Return the (x, y) coordinate for the center point of the cell that contains the specified text.  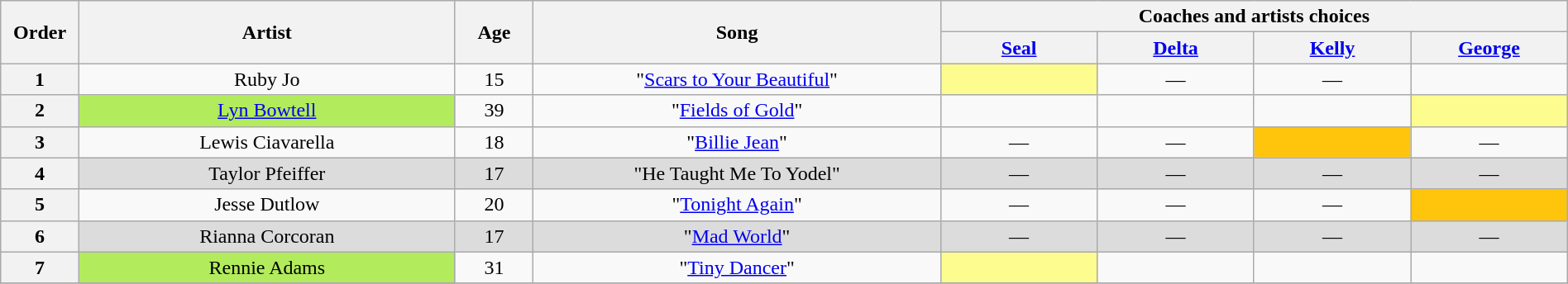
Taylor Pfeiffer (266, 173)
Age (495, 32)
Ruby Jo (266, 79)
18 (495, 142)
7 (40, 267)
Delta (1176, 48)
Lyn Bowtell (266, 111)
15 (495, 79)
Order (40, 32)
Lewis Ciavarella (266, 142)
Seal (1019, 48)
"Fields of Gold" (738, 111)
Artist (266, 32)
Coaches and artists choices (1254, 17)
Kelly (1331, 48)
6 (40, 236)
31 (495, 267)
20 (495, 205)
George (1489, 48)
39 (495, 111)
1 (40, 79)
5 (40, 205)
Rennie Adams (266, 267)
2 (40, 111)
3 (40, 142)
"Billie Jean" (738, 142)
"Scars to Your Beautiful" (738, 79)
4 (40, 173)
Rianna Corcoran (266, 236)
"Tonight Again" (738, 205)
"Mad World" (738, 236)
"He Taught Me To Yodel" (738, 173)
Jesse Dutlow (266, 205)
"Tiny Dancer" (738, 267)
Song (738, 32)
